Provide the (x, y) coordinate of the cell's center where the given text is located.  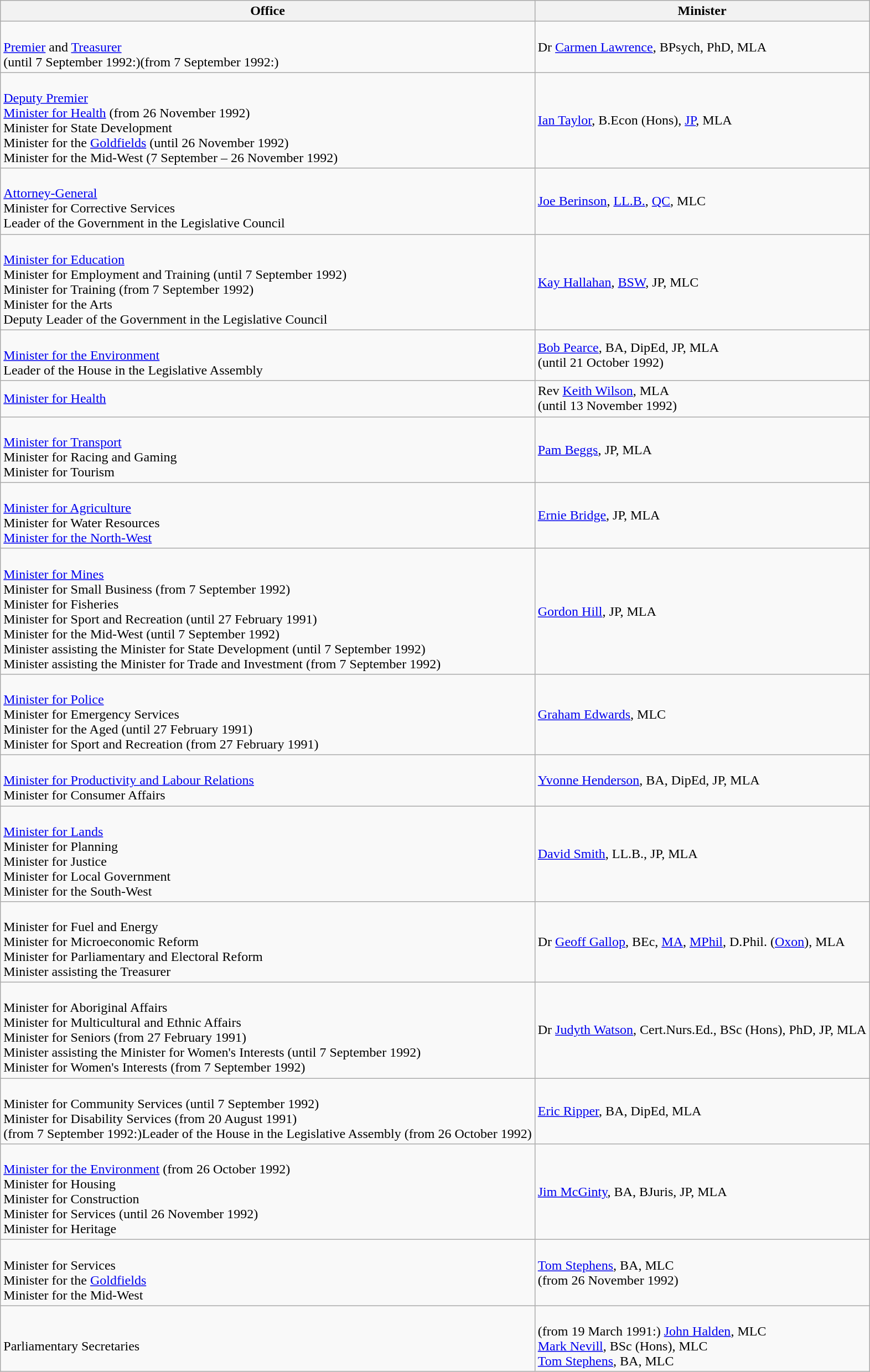
Jim McGinty, BA, BJuris, JP, MLA (702, 1192)
Attorney-General Minister for Corrective Services Leader of the Government in the Legislative Council (268, 201)
Minister (702, 11)
Office (268, 11)
Minister for the Environment Leader of the House in the Legislative Assembly (268, 355)
Minister for Health (268, 398)
Gordon Hill, JP, MLA (702, 611)
Joe Berinson, LL.B., QC, MLC (702, 201)
Dr Geoff Gallop, BEc, MA, MPhil, D.Phil. (Oxon), MLA (702, 942)
Minister for Productivity and Labour Relations Minister for Consumer Affairs (268, 780)
Minister for Services Minister for the Goldfields Minister for the Mid-West (268, 1272)
Dr Carmen Lawrence, BPsych, PhD, MLA (702, 47)
Ernie Bridge, JP, MLA (702, 516)
Graham Edwards, MLC (702, 714)
Ian Taylor, B.Econ (Hons), JP, MLA (702, 121)
Dr Judyth Watson, Cert.Nurs.Ed., BSc (Hons), PhD, JP, MLA (702, 1030)
Yvonne Henderson, BA, DipEd, JP, MLA (702, 780)
Eric Ripper, BA, DipEd, MLA (702, 1111)
David Smith, LL.B., JP, MLA (702, 853)
Pam Beggs, JP, MLA (702, 449)
Minister for Fuel and Energy Minister for Microeconomic Reform Minister for Parliamentary and Electoral Reform Minister assisting the Treasurer (268, 942)
Tom Stephens, BA, MLC(from 26 November 1992) (702, 1272)
Minister for Lands Minister for Planning Minister for Justice Minister for Local Government Minister for the South-West (268, 853)
Rev Keith Wilson, MLA(until 13 November 1992) (702, 398)
Kay Hallahan, BSW, JP, MLC (702, 282)
(from 19 March 1991:) John Halden, MLC Mark Nevill, BSc (Hons), MLC Tom Stephens, BA, MLC (702, 1339)
Parliamentary Secretaries (268, 1339)
Bob Pearce, BA, DipEd, JP, MLA(until 21 October 1992) (702, 355)
Premier and Treasurer(until 7 September 1992:)(from 7 September 1992:) (268, 47)
Minister for Transport Minister for Racing and Gaming Minister for Tourism (268, 449)
Minister for Agriculture Minister for Water Resources Minister for the North-West (268, 516)
